Find where the given text appears and provide that cell's center as [x, y] coordinate. 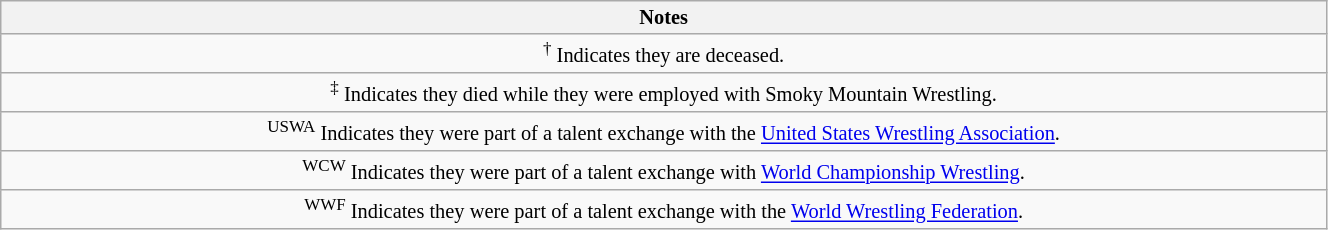
WCW Indicates they were part of a talent exchange with World Championship Wrestling. [664, 170]
† Indicates they are deceased. [664, 54]
‡ Indicates they died while they were employed with Smoky Mountain Wrestling. [664, 92]
USWA Indicates they were part of a talent exchange with the United States Wrestling Association. [664, 132]
WWF Indicates they were part of a talent exchange with the World Wrestling Federation. [664, 210]
Notes [664, 17]
